Capture the cell that displays the provided text and extract its (X, Y) central coordinate. 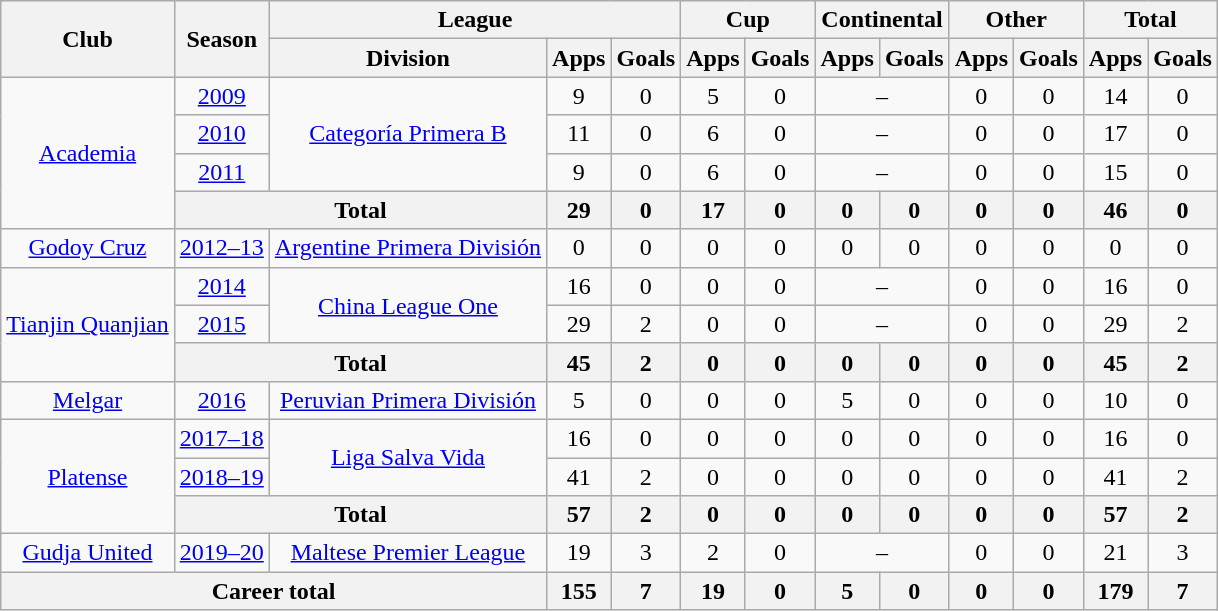
Liga Salva Vida (408, 457)
2018–19 (222, 477)
Career total (274, 591)
179 (1115, 591)
14 (1115, 96)
League (474, 20)
2015 (222, 324)
2019–20 (222, 553)
Godoy Cruz (88, 248)
11 (579, 134)
10 (1115, 400)
21 (1115, 553)
Continental (882, 20)
2010 (222, 134)
2017–18 (222, 438)
2012–13 (222, 248)
Academia (88, 153)
46 (1115, 210)
China League One (408, 305)
2011 (222, 172)
Categoría Primera B (408, 134)
Melgar (88, 400)
Platense (88, 476)
Division (408, 58)
15 (1115, 172)
Maltese Premier League (408, 553)
Tianjin Quanjian (88, 324)
Gudja United (88, 553)
Argentine Primera División (408, 248)
2016 (222, 400)
155 (579, 591)
Season (222, 39)
2014 (222, 286)
2009 (222, 96)
Other (1016, 20)
Club (88, 39)
Peruvian Primera División (408, 400)
Cup (748, 20)
